Capture the cell that displays the provided text and extract its (x, y) central coordinate. 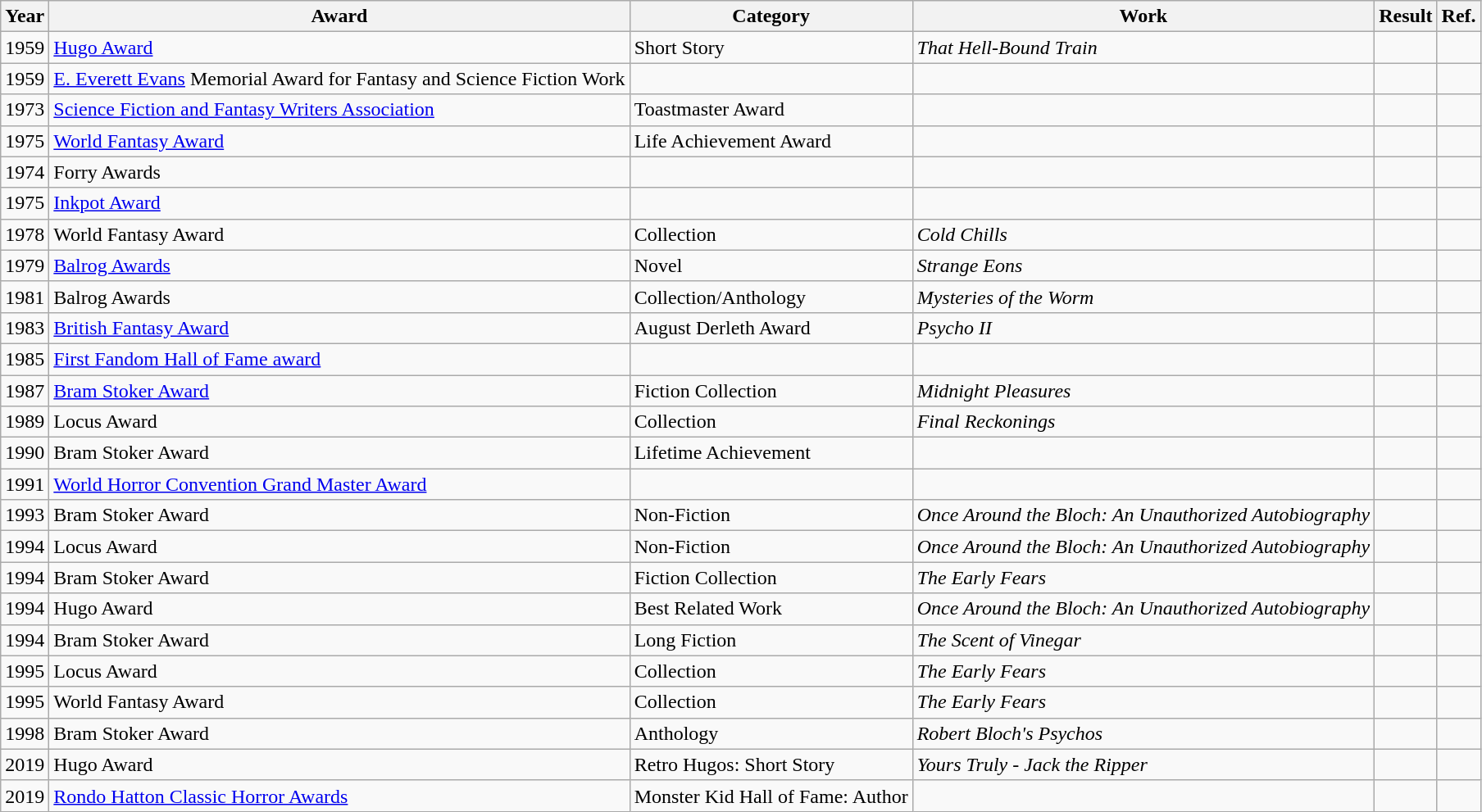
Novel (771, 265)
Toastmaster Award (771, 110)
1993 (25, 515)
E. Everett Evans Memorial Award for Fantasy and Science Fiction Work (339, 79)
1987 (25, 391)
Strange Eons (1143, 265)
Rondo Hatton Classic Horror Awards (339, 796)
Life Achievement Award (771, 141)
1974 (25, 172)
Science Fiction and Fantasy Writers Association (339, 110)
1989 (25, 422)
First Fandom Hall of Fame award (339, 359)
Ref. (1459, 16)
Final Reckonings (1143, 422)
1978 (25, 234)
Best Related Work (771, 609)
Cold Chills (1143, 234)
1985 (25, 359)
1990 (25, 453)
August Derleth Award (771, 328)
The Scent of Vinegar (1143, 640)
Psycho II (1143, 328)
Work (1143, 16)
Midnight Pleasures (1143, 391)
Monster Kid Hall of Fame: Author (771, 796)
1983 (25, 328)
1991 (25, 484)
Result (1406, 16)
1973 (25, 110)
Anthology (771, 733)
Forry Awards (339, 172)
World Horror Convention Grand Master Award (339, 484)
Mysteries of the Worm (1143, 297)
Lifetime Achievement (771, 453)
Retro Hugos: Short Story (771, 764)
1981 (25, 297)
Year (25, 16)
British Fantasy Award (339, 328)
Collection/Anthology (771, 297)
Yours Truly - Jack the Ripper (1143, 764)
1998 (25, 733)
That Hell-Bound Train (1143, 48)
Award (339, 16)
Short Story (771, 48)
Inkpot Award (339, 203)
Long Fiction (771, 640)
Category (771, 16)
Robert Bloch's Psychos (1143, 733)
1979 (25, 265)
